For the text-containing cell, return its midpoint in (x, y) coordinate format. 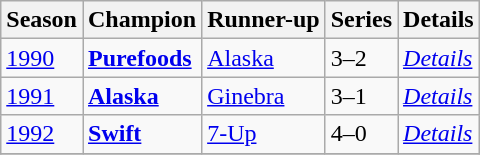
Swift (142, 134)
1992 (42, 134)
1991 (42, 96)
Champion (142, 20)
1990 (42, 58)
3–1 (361, 96)
Purefoods (142, 58)
7-Up (264, 134)
4–0 (361, 134)
Season (42, 20)
Runner-up (264, 20)
Ginebra (264, 96)
Series (361, 20)
3–2 (361, 58)
